Pinpoint the cell where the given text exists, returning its (x, y) midpoint coordinate. 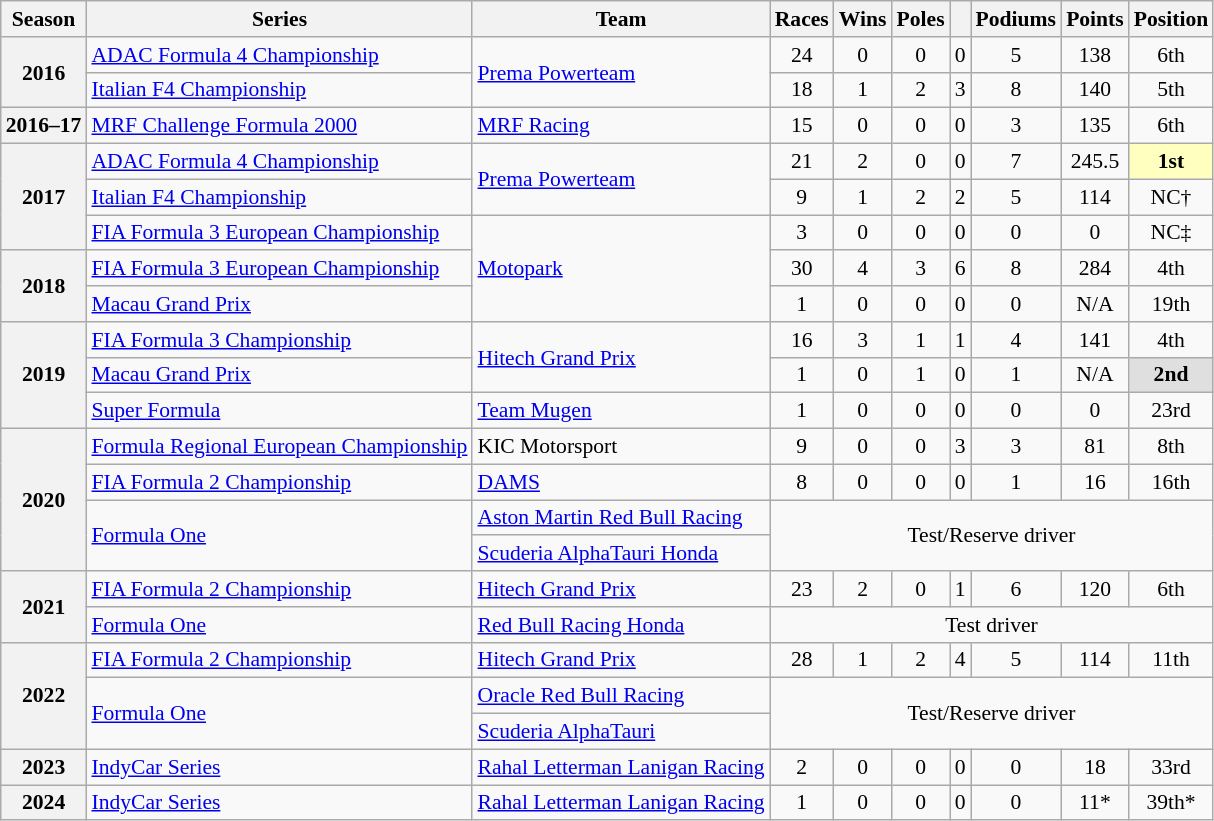
7 (1016, 162)
2016 (44, 72)
2016–17 (44, 126)
Super Formula (279, 411)
2020 (44, 500)
1st (1171, 162)
NC† (1171, 197)
140 (1095, 90)
19th (1171, 304)
21 (802, 162)
Wins (863, 19)
11th (1171, 660)
MRF Racing (620, 126)
23 (802, 589)
Red Bull Racing Honda (620, 625)
15 (802, 126)
81 (1095, 447)
30 (802, 269)
2nd (1171, 375)
33rd (1171, 767)
2021 (44, 606)
2023 (44, 767)
Scuderia AlphaTauri Honda (620, 554)
Motopark (620, 268)
DAMS (620, 482)
135 (1095, 126)
Team (620, 19)
KIC Motorsport (620, 447)
5th (1171, 90)
Points (1095, 19)
2024 (44, 803)
120 (1095, 589)
Position (1171, 19)
2017 (44, 198)
Team Mugen (620, 411)
Oracle Red Bull Racing (620, 696)
141 (1095, 340)
39th* (1171, 803)
2022 (44, 696)
2019 (44, 376)
Aston Martin Red Bull Racing (620, 518)
Series (279, 19)
28 (802, 660)
Formula Regional European Championship (279, 447)
Season (44, 19)
284 (1095, 269)
Podiums (1016, 19)
Scuderia AlphaTauri (620, 732)
FIA Formula 3 Championship (279, 340)
MRF Challenge Formula 2000 (279, 126)
2018 (44, 286)
Test driver (992, 625)
11* (1095, 803)
NC‡ (1171, 233)
16th (1171, 482)
23rd (1171, 411)
24 (802, 55)
8th (1171, 447)
245.5 (1095, 162)
Poles (921, 19)
Races (802, 19)
138 (1095, 55)
